Search for the cell housing the specified text and yield its (x, y) center coordinate. 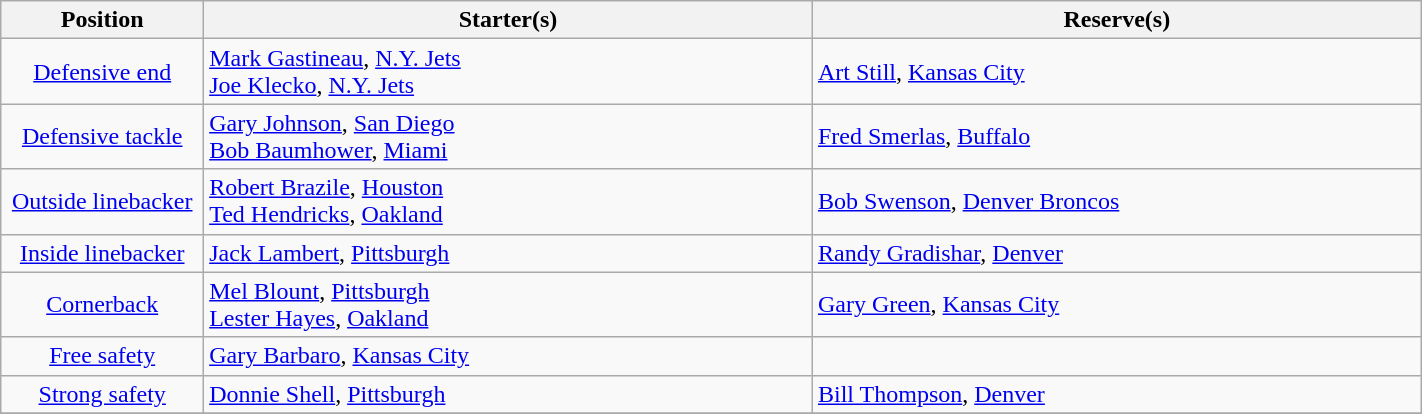
Fred Smerlas, Buffalo (1116, 136)
Jack Lambert, Pittsburgh (508, 253)
Starter(s) (508, 20)
Strong safety (102, 394)
Cornerback (102, 304)
Position (102, 20)
Gary Johnson, San Diego Bob Baumhower, Miami (508, 136)
Defensive end (102, 72)
Free safety (102, 356)
Reserve(s) (1116, 20)
Bill Thompson, Denver (1116, 394)
Gary Barbaro, Kansas City (508, 356)
Robert Brazile, Houston Ted Hendricks, Oakland (508, 202)
Inside linebacker (102, 253)
Defensive tackle (102, 136)
Randy Gradishar, Denver (1116, 253)
Gary Green, Kansas City (1116, 304)
Donnie Shell, Pittsburgh (508, 394)
Mark Gastineau, N.Y. Jets Joe Klecko, N.Y. Jets (508, 72)
Mel Blount, Pittsburgh Lester Hayes, Oakland (508, 304)
Bob Swenson, Denver Broncos (1116, 202)
Art Still, Kansas City (1116, 72)
Outside linebacker (102, 202)
